Search for the cell housing the specified text and yield its [x, y] center coordinate. 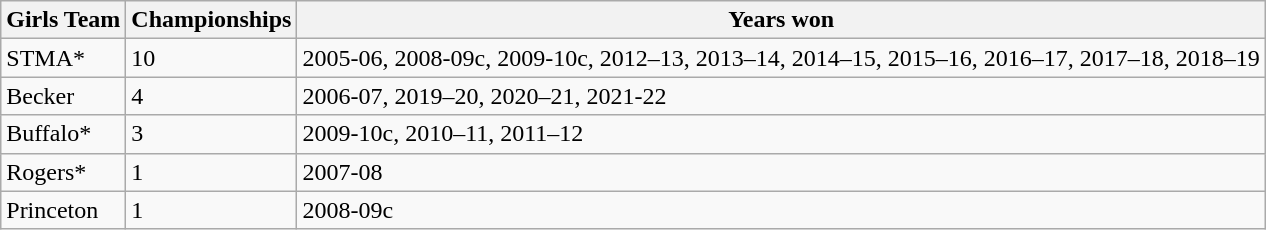
3 [212, 134]
Becker [64, 96]
2005-06, 2008-09c, 2009-10c, 2012–13, 2013–14, 2014–15, 2015–16, 2016–17, 2017–18, 2018–19 [781, 58]
STMA* [64, 58]
Girls Team [64, 20]
4 [212, 96]
Buffalo* [64, 134]
Princeton [64, 210]
2007-08 [781, 172]
2008-09c [781, 210]
Years won [781, 20]
Championships [212, 20]
2009-10c, 2010–11, 2011–12 [781, 134]
Rogers* [64, 172]
2006-07, 2019–20, 2020–21, 2021-22 [781, 96]
10 [212, 58]
